Determine the [X, Y] coordinate at the center of the cell enclosing the given text.  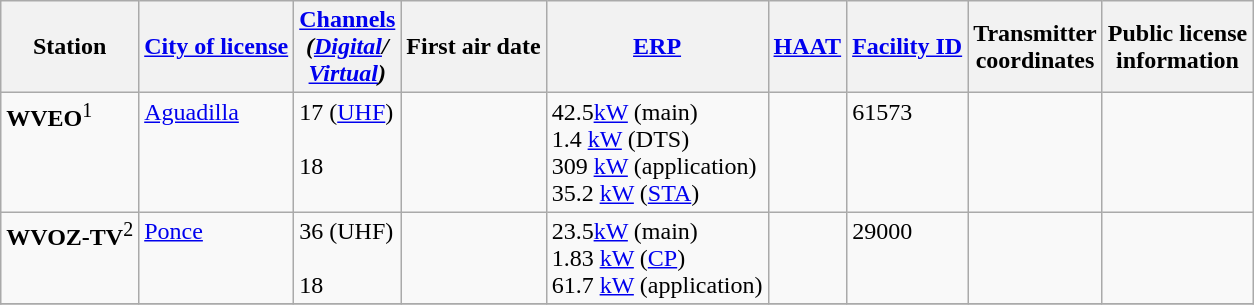
Facility ID [908, 47]
23.5kW (main)1.83 kW (CP)61.7 kW (application) [657, 258]
Public licenseinformation [1177, 47]
36 (UHF)18 [348, 258]
First air date [474, 47]
Transmittercoordinates [1036, 47]
WVEO1 [70, 152]
WVOZ-TV2 [70, 258]
ERP [657, 47]
17 (UHF)18 [348, 152]
Ponce [216, 258]
Station [70, 47]
HAAT [808, 47]
Channels(Digital/Virtual) [348, 47]
61573 [908, 152]
City of license [216, 47]
29000 [908, 258]
Aguadilla [216, 152]
42.5kW (main)1.4 kW (DTS)309 kW (application)35.2 kW (STA) [657, 152]
